Provide the [X, Y] coordinate of the cell's center where the given text is located.  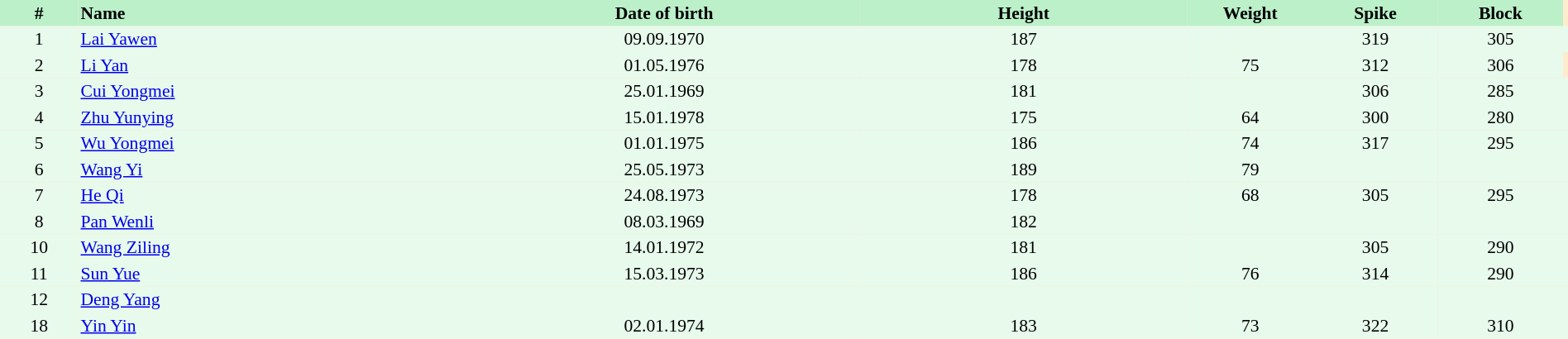
7 [39, 195]
Spike [1374, 13]
24.08.1973 [664, 195]
Yin Yin [273, 326]
Wu Yongmei [273, 144]
10 [39, 248]
187 [1024, 40]
300 [1374, 117]
317 [1374, 144]
312 [1374, 65]
64 [1250, 117]
76 [1250, 274]
Date of birth [664, 13]
02.01.1974 [664, 326]
01.01.1975 [664, 144]
Cui Yongmei [273, 91]
08.03.1969 [664, 222]
Weight [1250, 13]
Height [1024, 13]
314 [1374, 274]
175 [1024, 117]
322 [1374, 326]
12 [39, 299]
1 [39, 40]
25.05.1973 [664, 169]
79 [1250, 169]
2 [39, 65]
Name [273, 13]
Zhu Yunying [273, 117]
25.01.1969 [664, 91]
280 [1500, 117]
Wang Yi [273, 169]
73 [1250, 326]
3 [39, 91]
Deng Yang [273, 299]
11 [39, 274]
Wang Ziling [273, 248]
8 [39, 222]
68 [1250, 195]
285 [1500, 91]
182 [1024, 222]
183 [1024, 326]
Sun Yue [273, 274]
319 [1374, 40]
75 [1250, 65]
4 [39, 117]
15.01.1978 [664, 117]
15.03.1973 [664, 274]
# [39, 13]
189 [1024, 169]
5 [39, 144]
18 [39, 326]
09.09.1970 [664, 40]
He Qi [273, 195]
Pan Wenli [273, 222]
14.01.1972 [664, 248]
Li Yan [273, 65]
Lai Yawen [273, 40]
310 [1500, 326]
74 [1250, 144]
Block [1500, 13]
01.05.1976 [664, 65]
6 [39, 169]
